Locate the cell with the specified text and output its [x, y] center coordinate. 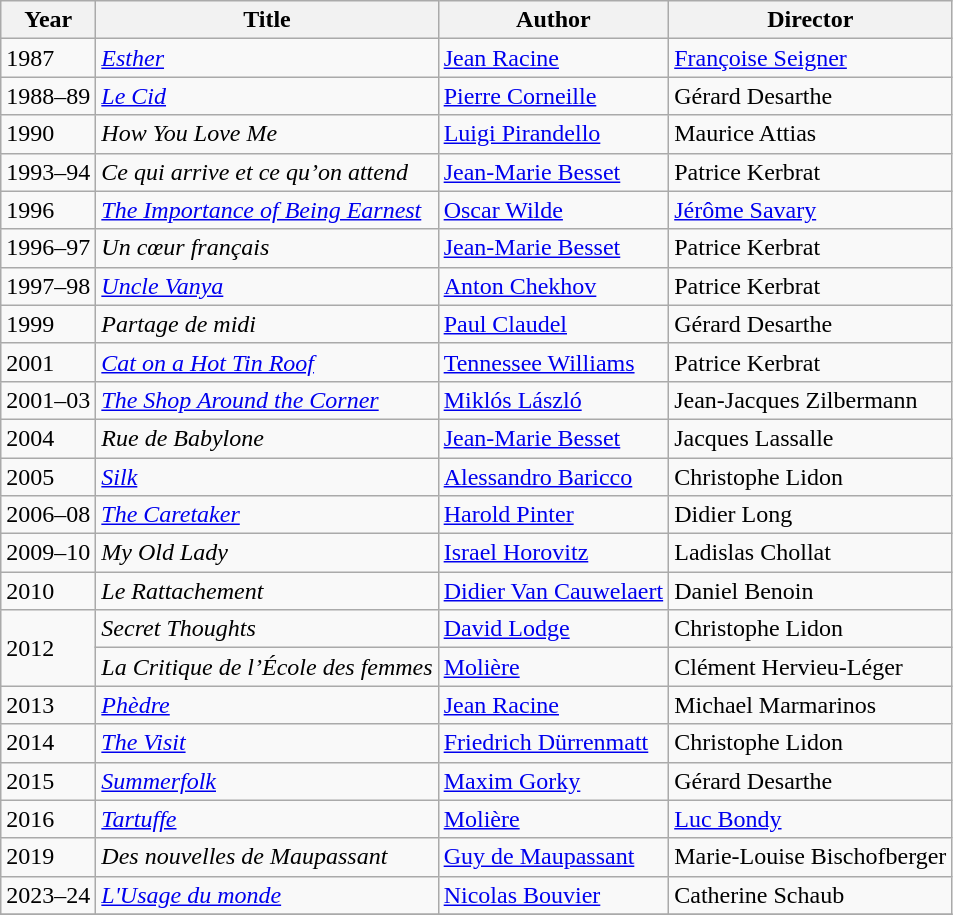
Author [554, 20]
Anton Chekhov [554, 286]
Maxim Gorky [554, 781]
2004 [48, 438]
My Old Lady [267, 553]
The Shop Around the Corner [267, 400]
Summerfolk [267, 781]
Le Cid [267, 96]
Oscar Wilde [554, 210]
Secret Thoughts [267, 629]
L'Usage du monde [267, 895]
Director [810, 20]
Rue de Babylone [267, 438]
La Critique de l’École des femmes [267, 667]
1996 [48, 210]
Des nouvelles de Maupassant [267, 857]
The Caretaker [267, 515]
Maurice Attias [810, 134]
Ce qui arrive et ce qu’on attend [267, 172]
Ladislas Chollat [810, 553]
Tennessee Williams [554, 362]
Cat on a Hot Tin Roof [267, 362]
Year [48, 20]
Israel Horovitz [554, 553]
Catherine Schaub [810, 895]
Daniel Benoin [810, 591]
Didier Long [810, 515]
Clément Hervieu-Léger [810, 667]
1987 [48, 58]
Friedrich Dürrenmatt [554, 743]
Miklós László [554, 400]
2001–03 [48, 400]
Phèdre [267, 705]
David Lodge [554, 629]
Marie-Louise Bischofberger [810, 857]
Luigi Pirandello [554, 134]
1990 [48, 134]
Nicolas Bouvier [554, 895]
2019 [48, 857]
2010 [48, 591]
2009–10 [48, 553]
2016 [48, 819]
2005 [48, 477]
2006–08 [48, 515]
2023–24 [48, 895]
Françoise Seigner [810, 58]
Jacques Lassalle [810, 438]
Didier Van Cauwelaert [554, 591]
How You Love Me [267, 134]
Silk [267, 477]
Paul Claudel [554, 324]
Title [267, 20]
The Importance of Being Earnest [267, 210]
Luc Bondy [810, 819]
Guy de Maupassant [554, 857]
Alessandro Baricco [554, 477]
2001 [48, 362]
2015 [48, 781]
Harold Pinter [554, 515]
Michael Marmarinos [810, 705]
2012 [48, 648]
Jérôme Savary [810, 210]
1996–97 [48, 248]
1999 [48, 324]
Esther [267, 58]
Le Rattachement [267, 591]
Un cœur français [267, 248]
1997–98 [48, 286]
2014 [48, 743]
Partage de midi [267, 324]
The Visit [267, 743]
Pierre Corneille [554, 96]
1988–89 [48, 96]
Tartuffe [267, 819]
Uncle Vanya [267, 286]
2013 [48, 705]
Jean-Jacques Zilbermann [810, 400]
1993–94 [48, 172]
